Scan for the cell matching the given text and deliver its (x, y) coordinate at center. 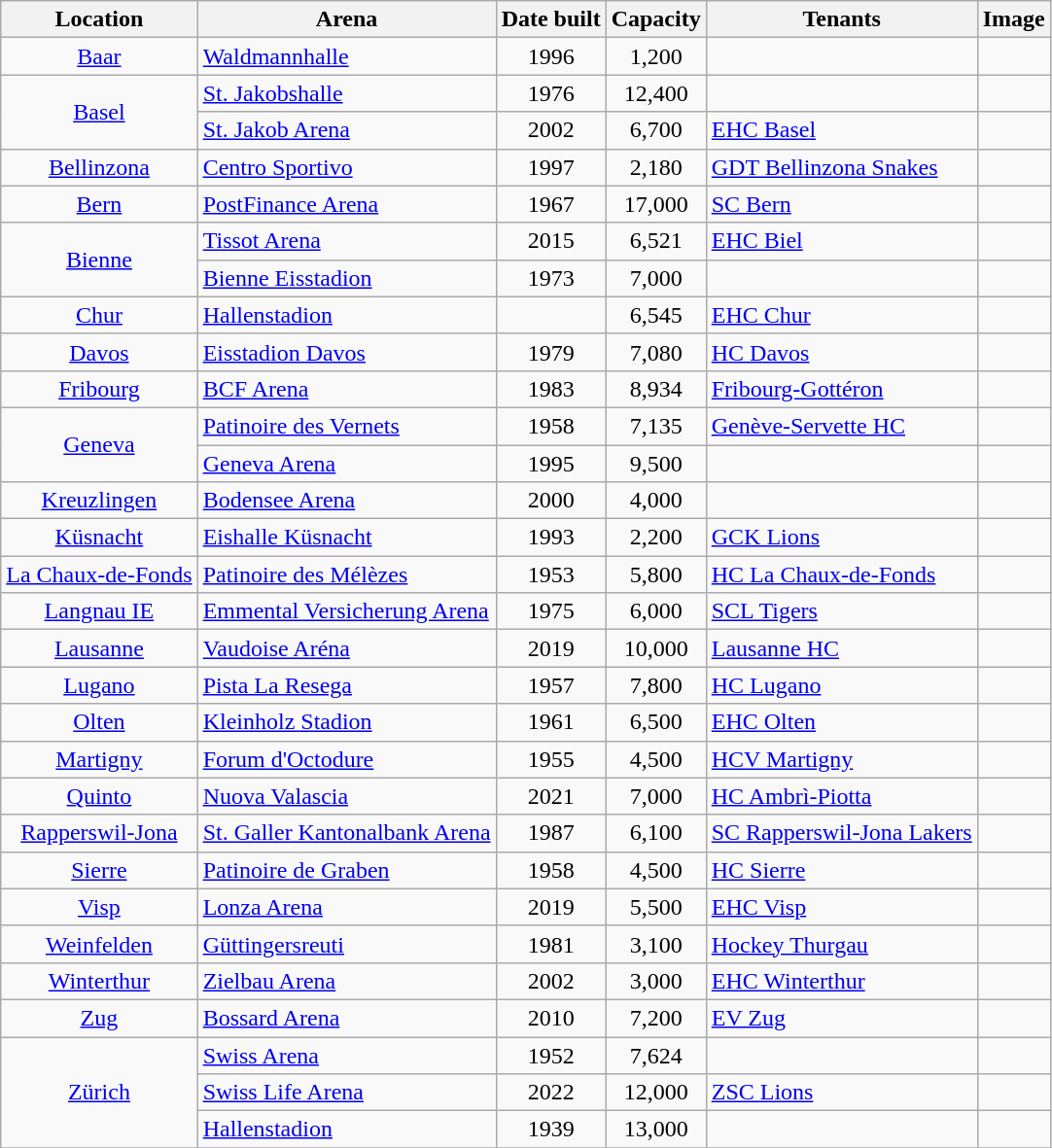
7,200 (655, 1018)
Weinfelden (99, 944)
10,000 (655, 648)
1967 (550, 204)
1983 (550, 389)
6,000 (655, 611)
1952 (550, 1055)
3,100 (655, 944)
HC Ambrì-Piotta (842, 796)
Lonza Arena (346, 907)
3,000 (655, 981)
Location (99, 19)
Kreuzlingen (99, 501)
EHC Winterthur (842, 981)
1939 (550, 1130)
17,000 (655, 204)
La Chaux-de-Fonds (99, 574)
Baar (99, 56)
PostFinance Arena (346, 204)
Image (1013, 19)
Nuova Valascia (346, 796)
Genève-Servette HC (842, 426)
Zug (99, 1018)
1997 (550, 167)
EHC Biel (842, 241)
2,180 (655, 167)
Basel (99, 112)
SCL Tigers (842, 611)
Lausanne (99, 648)
Güttingersreuti (346, 944)
GDT Bellinzona Snakes (842, 167)
Rapperswil-Jona (99, 833)
1976 (550, 93)
St. Jakobshalle (346, 93)
EHC Chur (842, 315)
GCK Lions (842, 538)
Patinoire des Vernets (346, 426)
2,200 (655, 538)
Martigny (99, 759)
Kleinholz Stadion (346, 722)
7,800 (655, 685)
6,545 (655, 315)
13,000 (655, 1130)
2022 (550, 1093)
Geneva Arena (346, 464)
1995 (550, 464)
Lugano (99, 685)
Bienne (99, 260)
Vaudoise Aréna (346, 648)
5,800 (655, 574)
SC Rapperswil-Jona Lakers (842, 833)
Fribourg (99, 389)
Sierre (99, 870)
HC La Chaux-de-Fonds (842, 574)
2021 (550, 796)
Emmental Versicherung Arena (346, 611)
6,100 (655, 833)
Zielbau Arena (346, 981)
Bossard Arena (346, 1018)
Capacity (655, 19)
1953 (550, 574)
5,500 (655, 907)
7,135 (655, 426)
Winterthur (99, 981)
Waldmannhalle (346, 56)
Patinoire des Mélèzes (346, 574)
Lausanne HC (842, 648)
Geneva (99, 444)
Swiss Arena (346, 1055)
Fribourg-Gottéron (842, 389)
HC Davos (842, 352)
Hockey Thurgau (842, 944)
1975 (550, 611)
EHC Olten (842, 722)
Swiss Life Arena (346, 1093)
1,200 (655, 56)
1961 (550, 722)
Langnau IE (99, 611)
7,624 (655, 1055)
8,934 (655, 389)
Bellinzona (99, 167)
Küsnacht (99, 538)
7,080 (655, 352)
St. Jakob Arena (346, 130)
HC Sierre (842, 870)
EV Zug (842, 1018)
HC Lugano (842, 685)
Pista La Resega (346, 685)
Tissot Arena (346, 241)
1993 (550, 538)
Bodensee Arena (346, 501)
Centro Sportivo (346, 167)
1955 (550, 759)
1979 (550, 352)
Tenants (842, 19)
9,500 (655, 464)
HCV Martigny (842, 759)
Arena (346, 19)
Davos (99, 352)
1987 (550, 833)
Bienne Eisstadion (346, 278)
St. Galler Kantonalbank Arena (346, 833)
1981 (550, 944)
Patinoire de Graben (346, 870)
12,400 (655, 93)
ZSC Lions (842, 1093)
SC Bern (842, 204)
4,000 (655, 501)
BCF Arena (346, 389)
Date built (550, 19)
2010 (550, 1018)
1996 (550, 56)
6,700 (655, 130)
6,500 (655, 722)
2000 (550, 501)
Forum d'Octodure (346, 759)
Olten (99, 722)
Eisstadion Davos (346, 352)
Chur (99, 315)
1973 (550, 278)
6,521 (655, 241)
Visp (99, 907)
EHC Visp (842, 907)
Eishalle Küsnacht (346, 538)
Bern (99, 204)
2015 (550, 241)
12,000 (655, 1093)
1957 (550, 685)
Zürich (99, 1092)
EHC Basel (842, 130)
Quinto (99, 796)
